Scan for the cell matching the given text and deliver its (X, Y) coordinate at center. 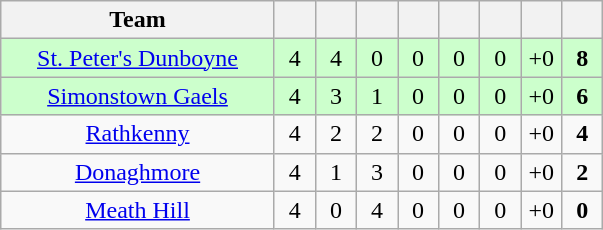
Simonstown Gaels (138, 96)
Team (138, 20)
Donaghmore (138, 172)
Meath Hill (138, 210)
6 (582, 96)
St. Peter's Dunboyne (138, 58)
8 (582, 58)
Rathkenny (138, 134)
